Provide the [x, y] coordinate of the cell's center where the given text is located.  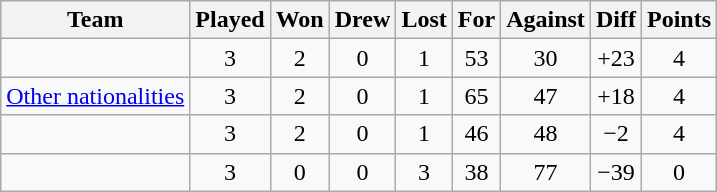
Team [96, 20]
65 [476, 96]
Other nationalities [96, 96]
46 [476, 134]
For [476, 20]
Won [300, 20]
48 [546, 134]
Against [546, 20]
53 [476, 58]
Played [230, 20]
Diff [616, 20]
−39 [616, 172]
47 [546, 96]
−2 [616, 134]
+23 [616, 58]
77 [546, 172]
Points [678, 20]
30 [546, 58]
Drew [362, 20]
+18 [616, 96]
Lost [424, 20]
38 [476, 172]
